Locate the cell with the specified text and output its (X, Y) center coordinate. 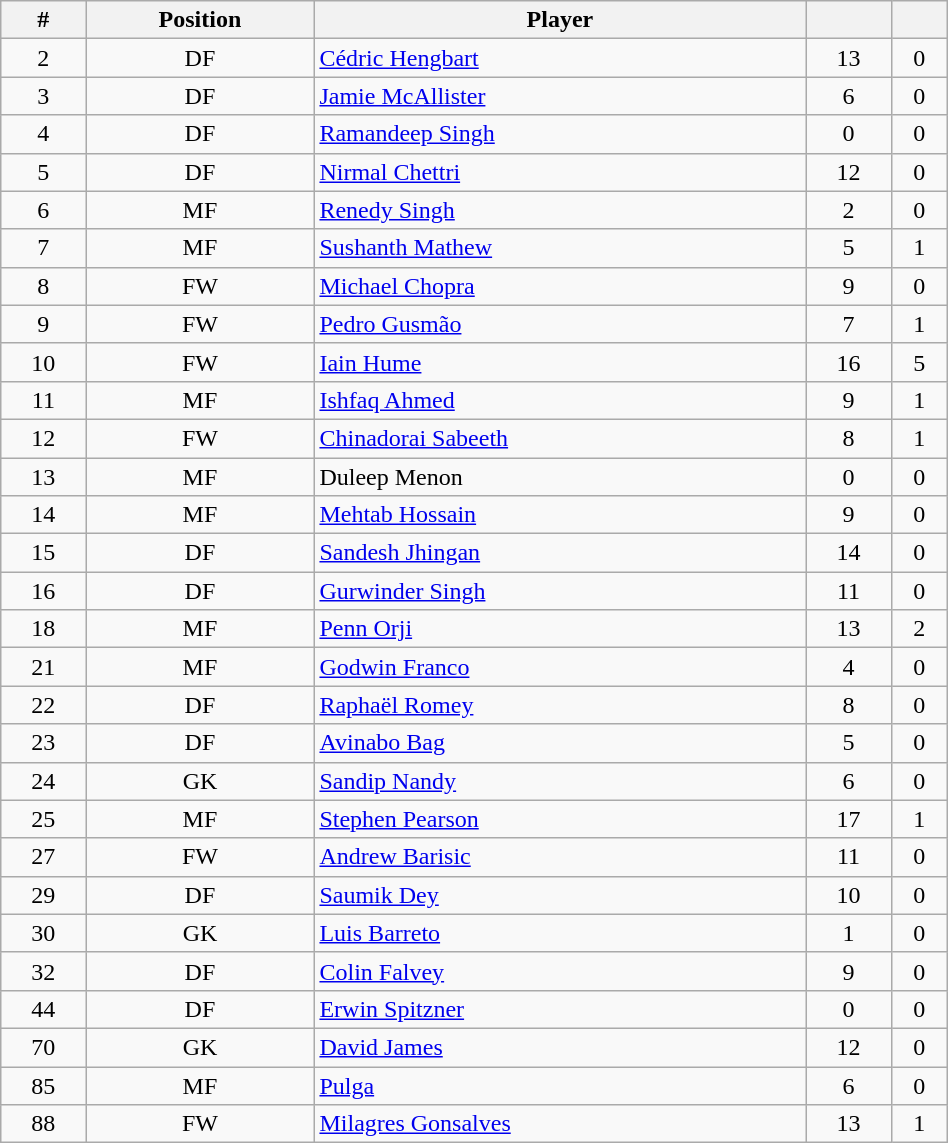
Stephen Pearson (560, 819)
Saumik Dey (560, 895)
15 (44, 553)
Colin Falvey (560, 971)
Raphaël Romey (560, 705)
Andrew Barisic (560, 857)
Sushanth Mathew (560, 248)
Renedy Singh (560, 210)
# (44, 20)
88 (44, 1124)
Iain Hume (560, 362)
18 (44, 629)
Position (200, 20)
Pedro Gusmão (560, 324)
24 (44, 781)
70 (44, 1047)
23 (44, 743)
Duleep Menon (560, 477)
Jamie McAllister (560, 96)
29 (44, 895)
Gurwinder Singh (560, 591)
Avinabo Bag (560, 743)
Penn Orji (560, 629)
Ramandeep Singh (560, 134)
25 (44, 819)
17 (848, 819)
22 (44, 705)
Nirmal Chettri (560, 172)
32 (44, 971)
David James (560, 1047)
44 (44, 1009)
Player (560, 20)
Milagres Gonsalves (560, 1124)
Godwin Franco (560, 667)
3 (44, 96)
Sandip Nandy (560, 781)
Chinadorai Sabeeth (560, 438)
Sandesh Jhingan (560, 553)
Erwin Spitzner (560, 1009)
Ishfaq Ahmed (560, 400)
Cédric Hengbart (560, 58)
27 (44, 857)
Mehtab Hossain (560, 515)
30 (44, 933)
Michael Chopra (560, 286)
Pulga (560, 1085)
85 (44, 1085)
21 (44, 667)
Luis Barreto (560, 933)
